Determine the [X, Y] coordinate at the center of the cell enclosing the given text.  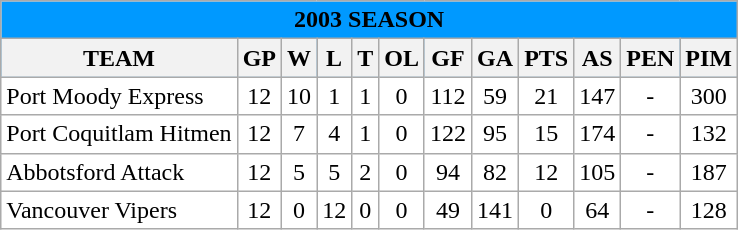
82 [496, 172]
49 [448, 210]
300 [709, 96]
OL [402, 58]
95 [496, 134]
Vancouver Vipers [119, 210]
L [334, 58]
PEN [650, 58]
Port Moody Express [119, 96]
GF [448, 58]
T [366, 58]
141 [496, 210]
2003 SEASON [370, 20]
112 [448, 96]
128 [709, 210]
132 [709, 134]
PTS [546, 58]
10 [300, 96]
174 [598, 134]
122 [448, 134]
TEAM [119, 58]
7 [300, 134]
GP [259, 58]
187 [709, 172]
AS [598, 58]
59 [496, 96]
15 [546, 134]
Abbotsford Attack [119, 172]
4 [334, 134]
105 [598, 172]
147 [598, 96]
PIM [709, 58]
21 [546, 96]
2 [366, 172]
Port Coquitlam Hitmen [119, 134]
W [300, 58]
64 [598, 210]
94 [448, 172]
GA [496, 58]
